Return [x, y] of the center of cell containing provided text 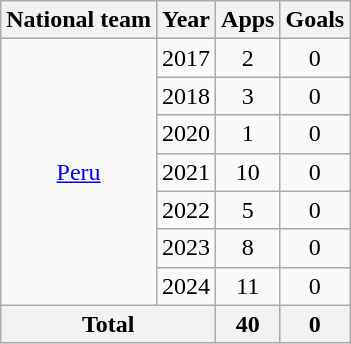
2024 [186, 286]
National team [79, 20]
10 [248, 172]
Year [186, 20]
Total [108, 324]
2023 [186, 248]
2020 [186, 134]
8 [248, 248]
2017 [186, 58]
2 [248, 58]
1 [248, 134]
Peru [79, 172]
2022 [186, 210]
11 [248, 286]
Apps [248, 20]
2018 [186, 96]
Goals [315, 20]
40 [248, 324]
5 [248, 210]
3 [248, 96]
2021 [186, 172]
